Capture the cell that displays the provided text and extract its (X, Y) central coordinate. 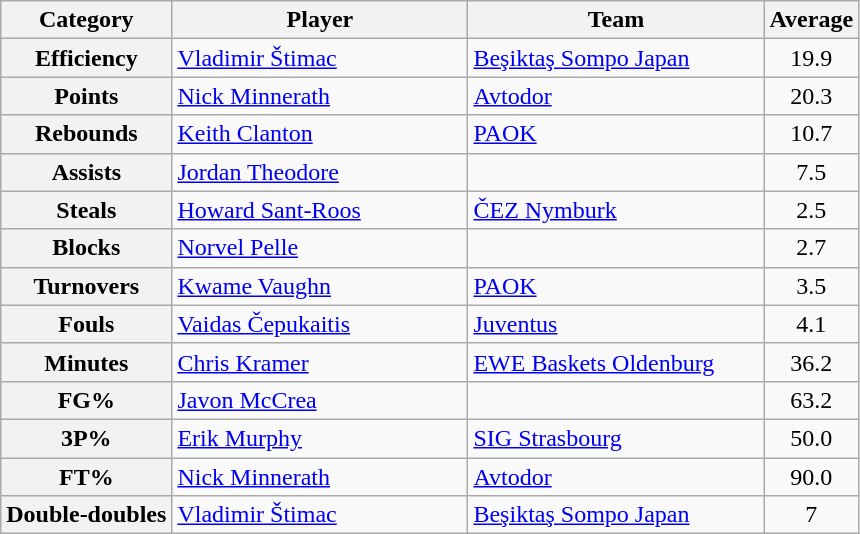
Assists (86, 172)
2.7 (812, 248)
36.2 (812, 362)
Vaidas Čepukaitis (320, 324)
Player (320, 20)
Blocks (86, 248)
Chris Kramer (320, 362)
SIG Strasbourg (616, 438)
Javon McCrea (320, 400)
Average (812, 20)
ČEZ Nymburk (616, 210)
Double-doubles (86, 515)
Steals (86, 210)
4.1 (812, 324)
7.5 (812, 172)
Efficiency (86, 58)
Category (86, 20)
19.9 (812, 58)
FG% (86, 400)
Minutes (86, 362)
EWE Baskets Oldenburg (616, 362)
Erik Murphy (320, 438)
Fouls (86, 324)
63.2 (812, 400)
7 (812, 515)
Turnovers (86, 286)
3.5 (812, 286)
Points (86, 96)
FT% (86, 477)
Keith Clanton (320, 134)
Jordan Theodore (320, 172)
Kwame Vaughn (320, 286)
2.5 (812, 210)
10.7 (812, 134)
Rebounds (86, 134)
Norvel Pelle (320, 248)
3P% (86, 438)
50.0 (812, 438)
Juventus (616, 324)
90.0 (812, 477)
Howard Sant-Roos (320, 210)
Team (616, 20)
20.3 (812, 96)
